Detect which cell encompasses the target text, then output its (X, Y) center coordinate. 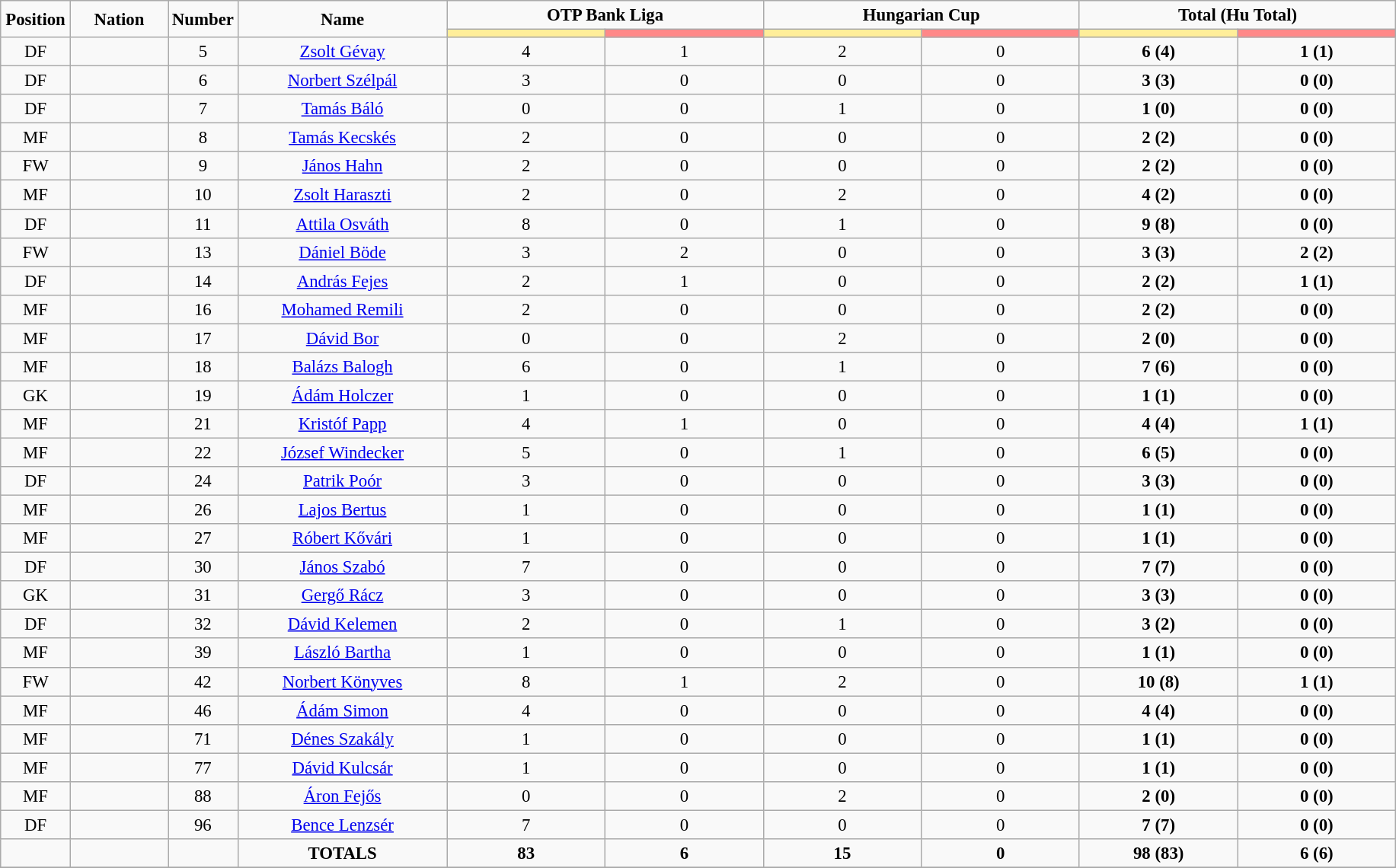
14 (203, 281)
Norbert Szélpál (343, 81)
Kristóf Papp (343, 424)
János Szabó (343, 567)
Gergő Rácz (343, 595)
Nation (119, 19)
Dénes Szakály (343, 739)
Total (Hu Total) (1237, 15)
Attila Osváth (343, 224)
46 (203, 710)
77 (203, 767)
Balázs Balogh (343, 367)
6 (5) (1158, 452)
Ádám Holczer (343, 395)
26 (203, 510)
17 (203, 338)
Name (343, 19)
Dávid Kulcsár (343, 767)
6 (6) (1317, 854)
Bence Lenzsér (343, 825)
József Windecker (343, 452)
98 (83) (1158, 854)
83 (526, 854)
9 (203, 167)
Patrik Poór (343, 481)
Position (36, 19)
4 (2) (1158, 195)
Áron Fejős (343, 796)
39 (203, 653)
15 (842, 854)
96 (203, 825)
Number (203, 19)
18 (203, 367)
31 (203, 595)
Lajos Bertus (343, 510)
András Fejes (343, 281)
Dávid Bor (343, 338)
3 (2) (1158, 624)
Tamás Báló (343, 109)
1 (0) (1158, 109)
19 (203, 395)
13 (203, 252)
88 (203, 796)
16 (203, 309)
7 (6) (1158, 367)
22 (203, 452)
TOTALS (343, 854)
László Bartha (343, 653)
32 (203, 624)
Zsolt Haraszti (343, 195)
10 (203, 195)
János Hahn (343, 167)
Mohamed Remili (343, 309)
Róbert Kővári (343, 538)
42 (203, 681)
Hungarian Cup (922, 15)
OTP Bank Liga (605, 15)
Norbert Könyves (343, 681)
10 (8) (1158, 681)
9 (8) (1158, 224)
Zsolt Gévay (343, 52)
Dániel Böde (343, 252)
6 (4) (1158, 52)
24 (203, 481)
Dávid Kelemen (343, 624)
Ádám Simon (343, 710)
Tamás Kecskés (343, 138)
11 (203, 224)
27 (203, 538)
21 (203, 424)
30 (203, 567)
71 (203, 739)
